Pinpoint the cell where the given text exists, returning its [x, y] midpoint coordinate. 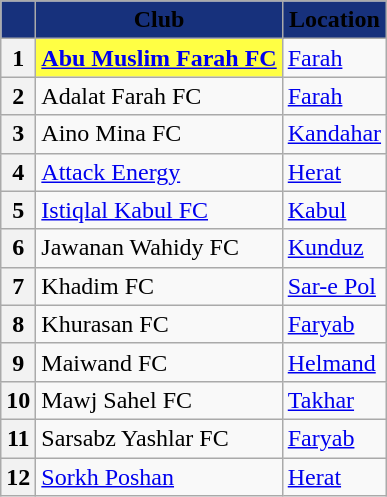
Helmand [334, 362]
Khadim FC [159, 286]
Sar-e Pol [334, 286]
Abu Muslim Farah FC [159, 58]
6 [18, 248]
5 [18, 210]
Kunduz [334, 248]
4 [18, 172]
Attack Energy [159, 172]
8 [18, 324]
Sarsabz Yashlar FC [159, 438]
Club [159, 20]
3 [18, 134]
Location [334, 20]
2 [18, 96]
Istiqlal Kabul FC [159, 210]
Khurasan FC [159, 324]
10 [18, 400]
1 [18, 58]
Aino Mina FC [159, 134]
11 [18, 438]
Mawj Sahel FC [159, 400]
9 [18, 362]
12 [18, 477]
7 [18, 286]
Adalat Farah FC [159, 96]
Jawanan Wahidy FC [159, 248]
Maiwand FC [159, 362]
Kandahar [334, 134]
Takhar [334, 400]
Kabul [334, 210]
Sorkh Poshan [159, 477]
